Capture the cell that displays the provided text and extract its (x, y) central coordinate. 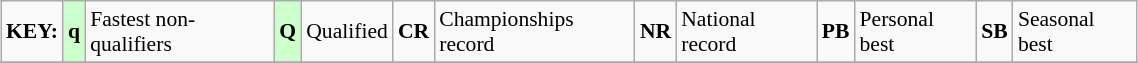
q (74, 32)
Fastest non-qualifiers (180, 32)
PB (836, 32)
Q (288, 32)
CR (414, 32)
Personal best (916, 32)
Championships record (534, 32)
Seasonal best (1075, 32)
National record (746, 32)
KEY: (32, 32)
Qualified (347, 32)
NR (656, 32)
SB (994, 32)
